Search for the cell housing the specified text and yield its [X, Y] center coordinate. 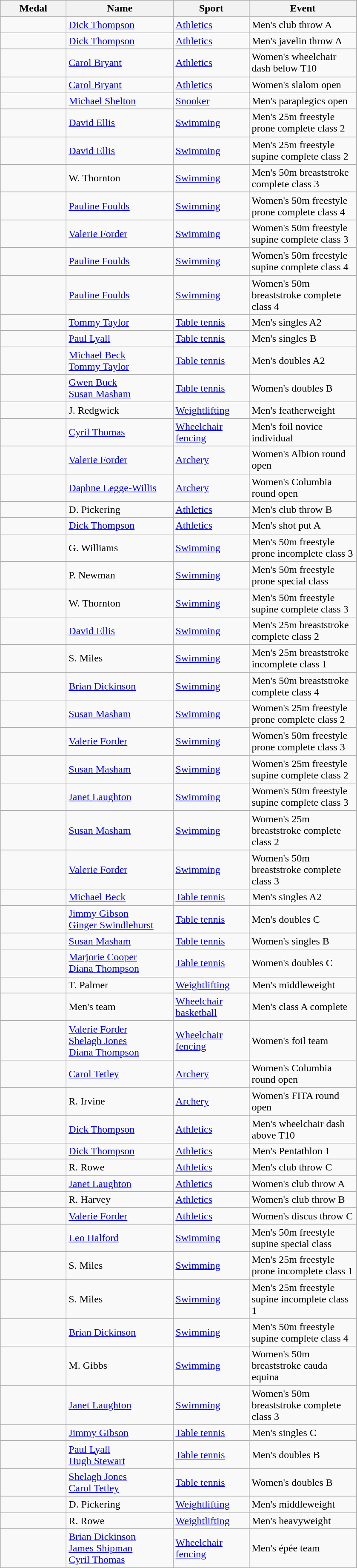
Women's slalom open [303, 85]
Shelagh Jones Carol Tetley [120, 1482]
Name [120, 9]
Wheelchair basketball [211, 1007]
Women's singles B [303, 941]
Men's team [120, 1007]
Women's 25m freestyle supine complete class 2 [303, 770]
Jimmy Gibson [120, 1433]
Valerie Forder Shelagh Jones Diana Thompson [120, 1040]
Men's paraplegics open [303, 101]
Men's shot put A [303, 526]
Men's 50m breaststroke complete class 4 [303, 686]
Men's doubles C [303, 919]
Men's club throw B [303, 509]
R. Irvine [120, 1102]
Men's foil novice individual [303, 432]
Women's 50m breaststroke cauda equina [303, 1366]
Women's club throw A [303, 1184]
Tommy Taylor [120, 323]
Men's 50m freestyle prone special class [303, 575]
Gwen Buck Susan Masham [120, 388]
Daphne Legge-Willis [120, 488]
Paul Lyall [120, 339]
Men's 25m freestyle supine complete class 2 [303, 151]
R. Harvey [120, 1200]
P. Newman [120, 575]
Men's 25m breaststroke incomplete class 1 [303, 658]
Women's Albion round open [303, 460]
Women's 50m freestyle prone complete class 4 [303, 206]
Event [303, 9]
Leo Halford [120, 1238]
Men's 25m freestyle supine incomplete class 1 [303, 1299]
Men's class A complete [303, 1007]
Brian Dickinson James Shipman Cyril Thomas [120, 1548]
Women's doubles C [303, 963]
Women's club throw B [303, 1200]
G. Williams [120, 547]
J. Redgwick [120, 410]
Men's 50m freestyle supine special class [303, 1238]
Women's wheelchair dash below T10 [303, 63]
Women's 25m freestyle prone complete class 2 [303, 714]
Men's wheelchair dash above T10 [303, 1129]
Medal [33, 9]
M. Gibbs [120, 1366]
Men's épée team [303, 1548]
Men's singles B [303, 339]
Men's club throw A [303, 25]
Women's 50m breaststroke complete class 4 [303, 295]
Men's 50m freestyle supine complete class 4 [303, 1332]
Men's javelin throw A [303, 41]
Men's 25m freestyle prone complete class 2 [303, 123]
Men's club throw C [303, 1167]
Men's doubles B [303, 1455]
Men's 50m breaststroke complete class 3 [303, 178]
Michael Beck Tommy Taylor [120, 361]
Women's 50m freestyle prone complete class 3 [303, 741]
Sport [211, 9]
Men's 50m freestyle supine complete class 3 [303, 603]
Men's 25m freestyle prone incomplete class 1 [303, 1266]
Michael Beck [120, 897]
Men's 25m breaststroke complete class 2 [303, 631]
Jimmy Gibson Ginger Swindlehurst [120, 919]
Women's 50m freestyle supine complete class 4 [303, 261]
Men's singles C [303, 1433]
Men's 50m freestyle prone incomplete class 3 [303, 547]
Men's featherweight [303, 410]
Women's FITA round open [303, 1102]
Marjorie Cooper Diana Thompson [120, 963]
Women's 25m breaststroke complete class 2 [303, 830]
T. Palmer [120, 985]
Michael Shelton [120, 101]
Women's discus throw C [303, 1216]
Snooker [211, 101]
Men's Pentathlon 1 [303, 1151]
Men's heavyweight [303, 1521]
Paul Lyall Hugh Stewart [120, 1455]
Men's doubles A2 [303, 361]
Carol Tetley [120, 1073]
Women's foil team [303, 1040]
Cyril Thomas [120, 432]
